Output the [X, Y] coordinate of the center of the cell containing the given text.  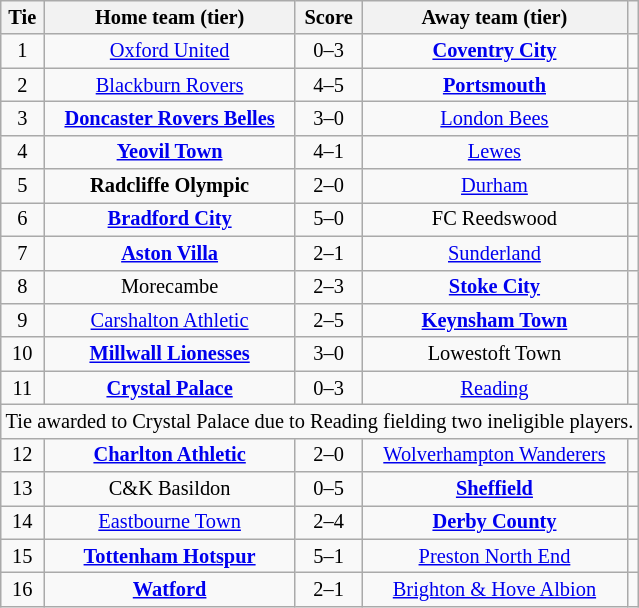
Sunderland [494, 253]
16 [22, 589]
C&K Basildon [170, 489]
10 [22, 354]
Tie [22, 17]
Wolverhampton Wanderers [494, 455]
Lowestoft Town [494, 354]
Portsmouth [494, 85]
FC Reedswood [494, 219]
2 [22, 85]
Derby County [494, 522]
3 [22, 118]
2–4 [328, 522]
11 [22, 388]
Stoke City [494, 287]
2–5 [328, 320]
5 [22, 186]
0–5 [328, 489]
4–1 [328, 152]
Carshalton Athletic [170, 320]
5–1 [328, 556]
Lewes [494, 152]
Tottenham Hotspur [170, 556]
Brighton & Hove Albion [494, 589]
5–0 [328, 219]
London Bees [494, 118]
4 [22, 152]
Blackburn Rovers [170, 85]
Bradford City [170, 219]
1 [22, 51]
Morecambe [170, 287]
Oxford United [170, 51]
12 [22, 455]
Preston North End [494, 556]
Away team (tier) [494, 17]
Yeovil Town [170, 152]
Watford [170, 589]
8 [22, 287]
Millwall Lionesses [170, 354]
Crystal Palace [170, 388]
Home team (tier) [170, 17]
Tie awarded to Crystal Palace due to Reading fielding two ineligible players. [320, 421]
Aston Villa [170, 253]
7 [22, 253]
9 [22, 320]
Score [328, 17]
Keynsham Town [494, 320]
Durham [494, 186]
2–3 [328, 287]
Sheffield [494, 489]
Coventry City [494, 51]
4–5 [328, 85]
14 [22, 522]
Doncaster Rovers Belles [170, 118]
Radcliffe Olympic [170, 186]
Charlton Athletic [170, 455]
13 [22, 489]
Eastbourne Town [170, 522]
6 [22, 219]
15 [22, 556]
Reading [494, 388]
